Find where the given text appears and provide that cell's center as [x, y] coordinate. 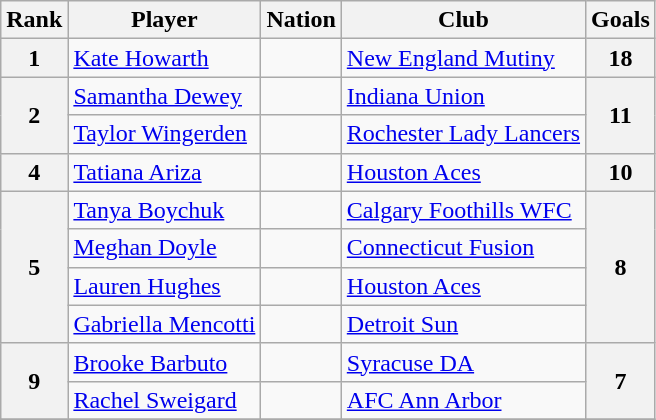
Syracuse DA [463, 362]
Detroit Sun [463, 324]
Indiana Union [463, 96]
Player [164, 20]
Connecticut Fusion [463, 248]
AFC Ann Arbor [463, 400]
Lauren Hughes [164, 286]
Samantha Dewey [164, 96]
Nation [301, 20]
4 [34, 172]
2 [34, 115]
Rachel Sweigard [164, 400]
9 [34, 381]
Rochester Lady Lancers [463, 134]
Gabriella Mencotti [164, 324]
1 [34, 58]
Taylor Wingerden [164, 134]
Brooke Barbuto [164, 362]
Meghan Doyle [164, 248]
8 [621, 267]
18 [621, 58]
11 [621, 115]
Kate Howarth [164, 58]
Tanya Boychuk [164, 210]
Club [463, 20]
Calgary Foothills WFC [463, 210]
5 [34, 267]
Rank [34, 20]
10 [621, 172]
7 [621, 381]
Tatiana Ariza [164, 172]
Goals [621, 20]
New England Mutiny [463, 58]
